Locate the cell with the specified text and output its (X, Y) center coordinate. 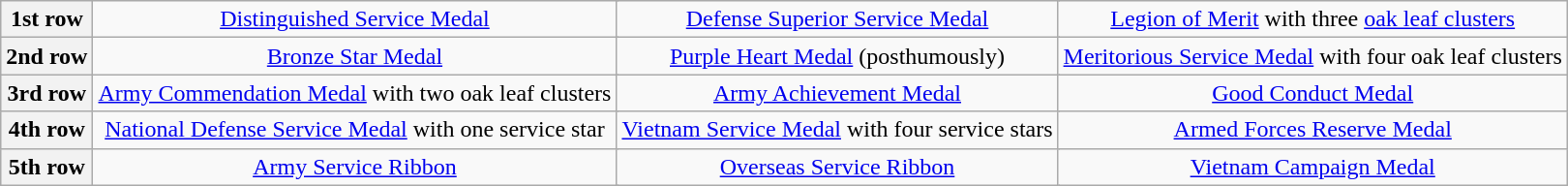
Bronze Star Medal (354, 56)
Legion of Merit with three oak leaf clusters (1312, 19)
Vietnam Service Medal with four service stars (837, 130)
Meritorious Service Medal with four oak leaf clusters (1312, 56)
4th row (46, 130)
Army Commendation Medal with two oak leaf clusters (354, 93)
Overseas Service Ribbon (837, 167)
Defense Superior Service Medal (837, 19)
Vietnam Campaign Medal (1312, 167)
Purple Heart Medal (posthumously) (837, 56)
Armed Forces Reserve Medal (1312, 130)
National Defense Service Medal with one service star (354, 130)
2nd row (46, 56)
5th row (46, 167)
1st row (46, 19)
Good Conduct Medal (1312, 93)
Army Service Ribbon (354, 167)
3rd row (46, 93)
Army Achievement Medal (837, 93)
Distinguished Service Medal (354, 19)
